Extract the (x, y) coordinate from the center of the cell holding the provided text.  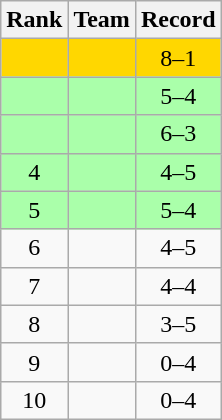
4–4 (178, 286)
4 (34, 172)
9 (34, 362)
6 (34, 248)
8 (34, 324)
3–5 (178, 324)
Rank (34, 20)
Team (102, 20)
5 (34, 210)
7 (34, 286)
8–1 (178, 58)
10 (34, 400)
Record (178, 20)
6–3 (178, 134)
